Determine the (X, Y) coordinate at the center of the cell enclosing the given text.  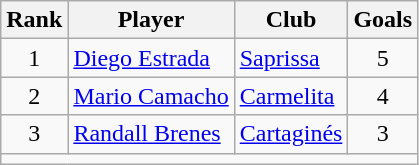
Mario Camacho (151, 96)
Saprissa (291, 58)
Player (151, 20)
Goals (383, 20)
4 (383, 96)
Randall Brenes (151, 134)
2 (34, 96)
5 (383, 58)
Club (291, 20)
Carmelita (291, 96)
Diego Estrada (151, 58)
Cartaginés (291, 134)
Rank (34, 20)
1 (34, 58)
